Scan for the cell matching the given text and deliver its [x, y] coordinate at center. 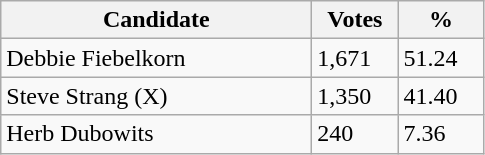
51.24 [441, 58]
Candidate [156, 20]
Herb Dubowits [156, 134]
41.40 [441, 96]
Votes [355, 20]
Debbie Fiebelkorn [156, 58]
% [441, 20]
240 [355, 134]
7.36 [441, 134]
Steve Strang (X) [156, 96]
1,671 [355, 58]
1,350 [355, 96]
